Scan for the cell matching the given text and deliver its [X, Y] coordinate at center. 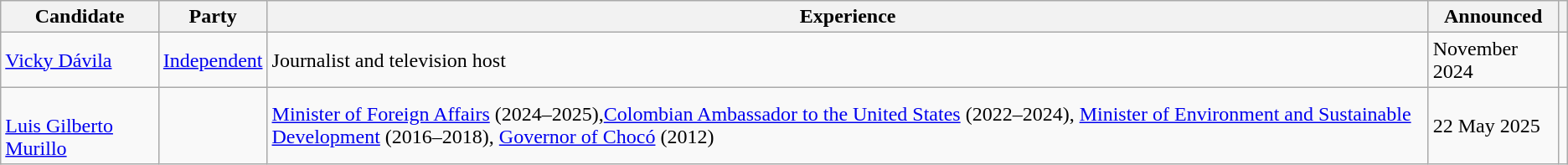
Party [213, 17]
Luis Gilberto Murillo [80, 126]
Journalist and television host [848, 60]
Announced [1493, 17]
Candidate [80, 17]
22 May 2025 [1493, 126]
Experience [848, 17]
November 2024 [1493, 60]
Independent [213, 60]
Vicky Dávila [80, 60]
